Identify which cell holds the provided text, then report its [X, Y] central coordinate. 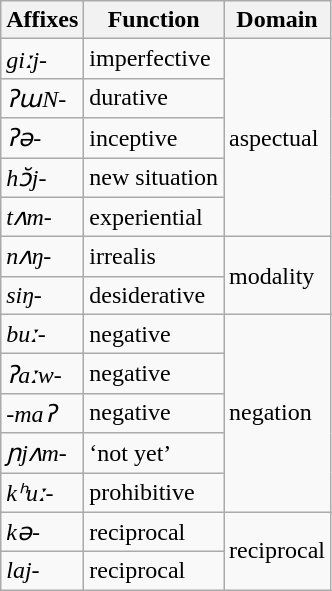
Domain [278, 20]
nʌŋ- [42, 257]
buː- [42, 334]
kə- [42, 532]
ʔɯN- [42, 98]
new situation [154, 178]
‘not yet’ [154, 453]
imperfective [154, 59]
giːj- [42, 59]
laj- [42, 571]
hɔ̆j- [42, 178]
prohibitive [154, 492]
aspectual [278, 138]
tʌm- [42, 217]
Affixes [42, 20]
negation [278, 413]
siŋ- [42, 295]
ɲjʌm- [42, 453]
Function [154, 20]
ʔə- [42, 138]
experiential [154, 217]
ʔaːw- [42, 374]
-maʔ [42, 413]
modality [278, 276]
desiderative [154, 295]
inceptive [154, 138]
kʰuː- [42, 492]
durative [154, 98]
irrealis [154, 257]
